Detect which cell encompasses the target text, then output its (X, Y) center coordinate. 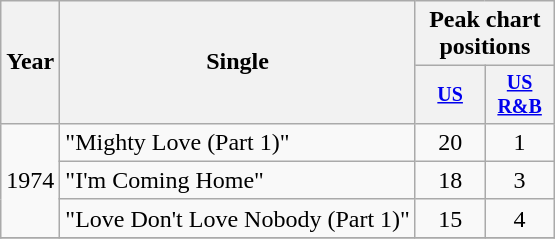
USR&B (520, 94)
1974 (30, 180)
US (450, 94)
"Love Don't Love Nobody (Part 1)" (238, 218)
Year (30, 62)
Peak chart positions (484, 34)
4 (520, 218)
18 (450, 180)
20 (450, 142)
Single (238, 62)
"I'm Coming Home" (238, 180)
3 (520, 180)
"Mighty Love (Part 1)" (238, 142)
1 (520, 142)
15 (450, 218)
